Find where the given text appears and provide that cell's center as [X, Y] coordinate. 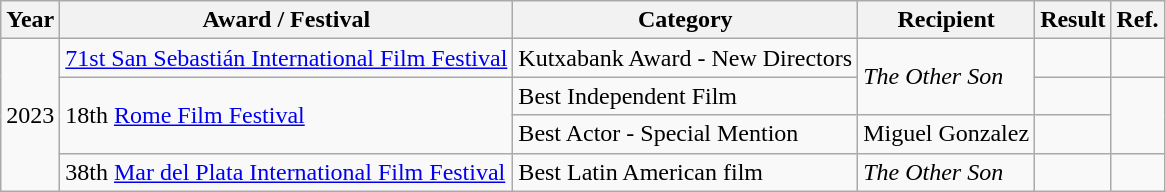
Kutxabank Award - New Directors [686, 58]
Ref. [1138, 20]
Year [30, 20]
Award / Festival [286, 20]
Recipient [946, 20]
71st San Sebastián International Film Festival [286, 58]
2023 [30, 115]
Category [686, 20]
Best Independent Film [686, 96]
Result [1073, 20]
Best Actor - Special Mention [686, 134]
Miguel Gonzalez [946, 134]
38th Mar del Plata International Film Festival [286, 172]
Best Latin American film [686, 172]
18th Rome Film Festival [286, 115]
